For the text-containing cell, return its midpoint in [x, y] coordinate format. 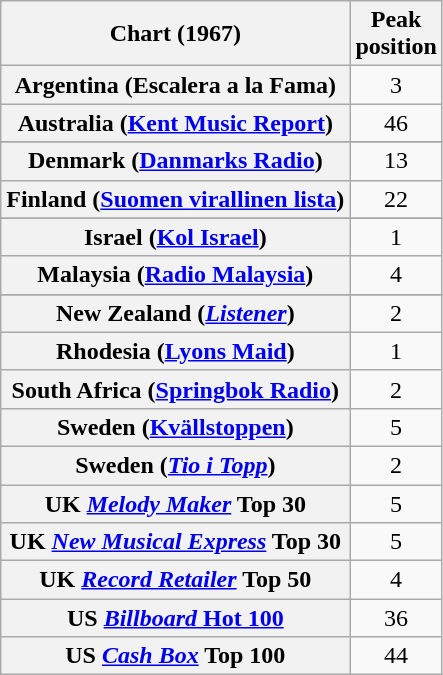
US Billboard Hot 100 [176, 618]
South Africa (Springbok Radio) [176, 389]
46 [396, 123]
Rhodesia (Lyons Maid) [176, 351]
Argentina (Escalera a la Fama) [176, 85]
Chart (1967) [176, 34]
Australia (Kent Music Report) [176, 123]
Finland (Suomen virallinen lista) [176, 199]
3 [396, 85]
Malaysia (Radio Malaysia) [176, 275]
UK Record Retailer Top 50 [176, 580]
New Zealand (Listener) [176, 313]
UK New Musical Express Top 30 [176, 542]
44 [396, 656]
Israel (Kol Israel) [176, 237]
Sweden (Tio i Topp) [176, 465]
UK Melody Maker Top 30 [176, 503]
22 [396, 199]
Denmark (Danmarks Radio) [176, 161]
13 [396, 161]
Sweden (Kvällstoppen) [176, 427]
36 [396, 618]
Peakposition [396, 34]
US Cash Box Top 100 [176, 656]
